Detect which cell encompasses the target text, then output its [x, y] center coordinate. 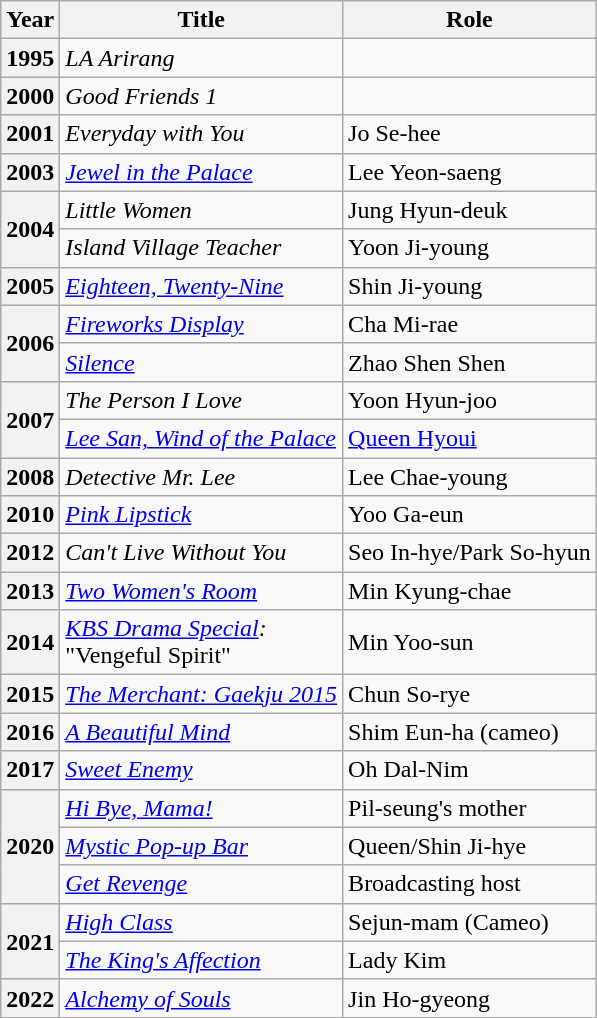
Everyday with You [202, 134]
Min Kyung-chae [470, 591]
Zhao Shen Shen [470, 362]
2008 [30, 477]
Yoo Ga-eun [470, 515]
Mystic Pop-up Bar [202, 846]
A Beautiful Mind [202, 732]
2003 [30, 172]
Min Yoo-sun [470, 642]
Year [30, 20]
2016 [30, 732]
2014 [30, 642]
Broadcasting host [470, 884]
Cha Mi-rae [470, 324]
Queen/Shin Ji-hye [470, 846]
Can't Live Without You [202, 553]
Lee San, Wind of the Palace [202, 438]
2005 [30, 286]
High Class [202, 922]
Oh Dal-Nim [470, 770]
2004 [30, 229]
Eighteen, Twenty-Nine [202, 286]
2013 [30, 591]
Island Village Teacher [202, 248]
Shin Ji-young [470, 286]
2021 [30, 941]
2015 [30, 694]
Lee Chae-young [470, 477]
Sweet Enemy [202, 770]
2022 [30, 998]
Pil-seung's mother [470, 808]
2012 [30, 553]
Shim Eun-ha (cameo) [470, 732]
Get Revenge [202, 884]
Jin Ho-gyeong [470, 998]
2020 [30, 846]
Pink Lipstick [202, 515]
Good Friends 1 [202, 96]
Jung Hyun-deuk [470, 210]
Yoon Ji-young [470, 248]
2007 [30, 419]
Sejun-mam (Cameo) [470, 922]
Fireworks Display [202, 324]
Lady Kim [470, 960]
Chun So-rye [470, 694]
Role [470, 20]
Yoon Hyun-joo [470, 400]
Little Women [202, 210]
2001 [30, 134]
Alchemy of Souls [202, 998]
Title [202, 20]
Seo In-hye/Park So-hyun [470, 553]
The Merchant: Gaekju 2015 [202, 694]
The King's Affection [202, 960]
2017 [30, 770]
LA Arirang [202, 58]
2000 [30, 96]
Silence [202, 362]
Two Women's Room [202, 591]
Hi Bye, Mama! [202, 808]
Jo Se-hee [470, 134]
Queen Hyoui [470, 438]
The Person I Love [202, 400]
1995 [30, 58]
Jewel in the Palace [202, 172]
Lee Yeon-saeng [470, 172]
Detective Mr. Lee [202, 477]
KBS Drama Special:"Vengeful Spirit" [202, 642]
2010 [30, 515]
2006 [30, 343]
